Extract the [x, y] coordinate from the center of the cell holding the provided text.  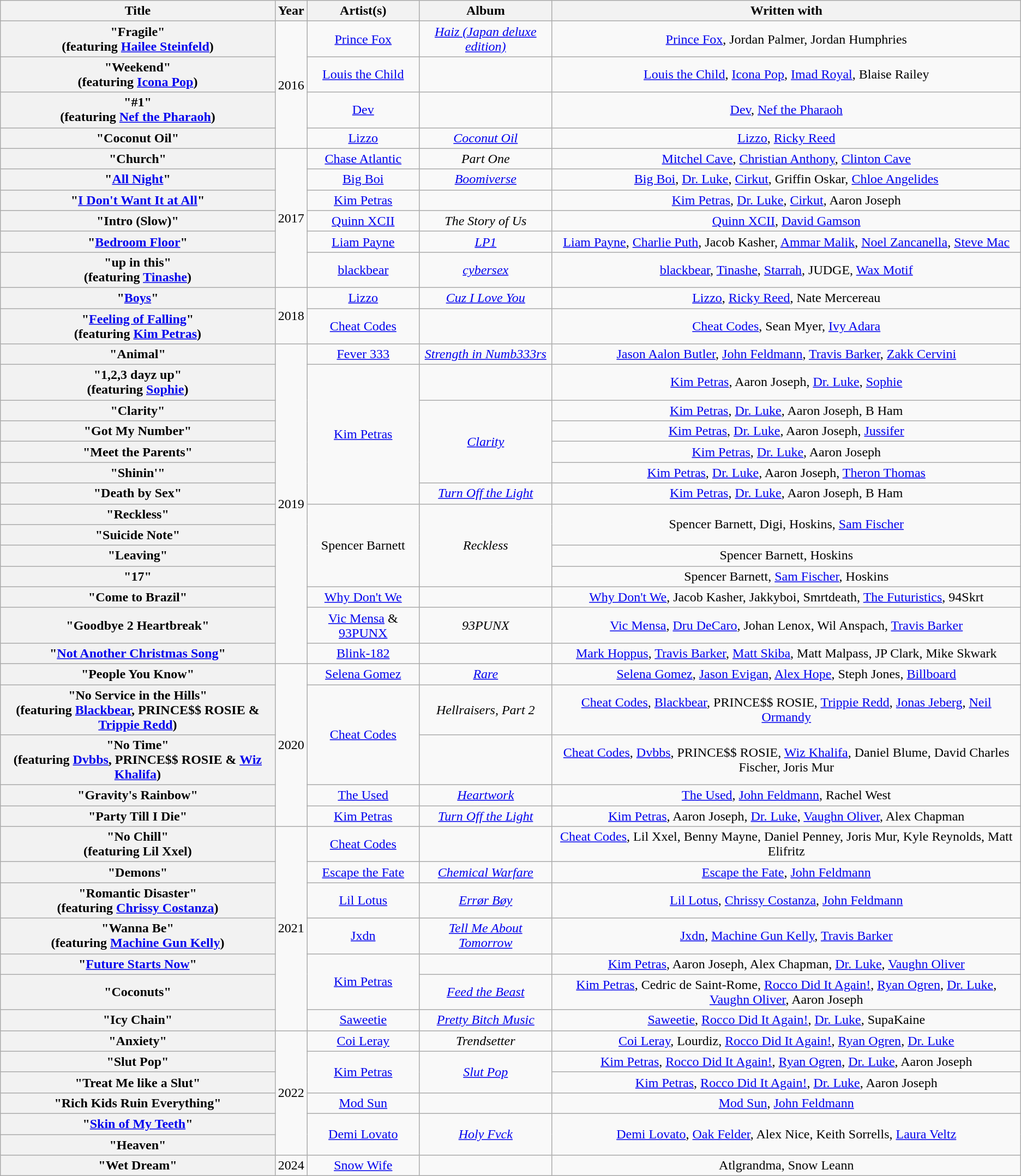
"Leaving" [137, 556]
"Wanna Be"(featuring Machine Gun Kelly) [137, 936]
Demi Lovato, Oak Felder, Alex Nice, Keith Sorrells, Laura Veltz [786, 1134]
"Future Starts Now" [137, 964]
Kim Petras, Aaron Joseph, Dr. Luke, Sophie [786, 383]
Atlgrandma, Snow Leann [786, 1166]
"Meet the Parents" [137, 452]
"Demons" [137, 872]
"Not Another Christmas Song" [137, 653]
Kim Petras, Rocco Did It Again!, Ryan Ogren, Dr. Luke, Aaron Joseph [786, 1062]
"Party Till I Die" [137, 816]
"All Night" [137, 179]
"Rich Kids Ruin Everything" [137, 1103]
blackbear [363, 269]
Slut Pop [485, 1072]
Why Don't We, Jacob Kasher, Jakkyboi, Smrtdeath, The Futuristics, 94Skrt [786, 597]
"Suicide Note" [137, 535]
Selena Gomez [363, 674]
Kim Petras, Aaron Joseph, Alex Chapman, Dr. Luke, Vaughn Oliver [786, 964]
"Weekend"(featuring Icona Pop) [137, 74]
Quinn XCII [363, 221]
"Coconut Oil" [137, 138]
Fever 333 [363, 354]
Big Boi [363, 179]
blackbear, Tinashe, Starrah, JUDGE, Wax Motif [786, 269]
Selena Gomez, Jason Evigan, Alex Hope, Steph Jones, Billboard [786, 674]
Hellraisers, Part 2 [485, 710]
Why Don't We [363, 597]
"Come to Brazil" [137, 597]
"17" [137, 576]
Cuz I Love You [485, 298]
"No Chill"(featuring Lil Xxel) [137, 844]
Written with [786, 11]
Part One [485, 159]
Lizzo, Ricky Reed, Nate Mercereau [786, 298]
"Fragile"(featuring Hailee Steinfeld) [137, 39]
Tell Me About Tomorrow [485, 936]
2024 [291, 1166]
Lil Lotus [363, 901]
Mod Sun [363, 1103]
Vic Mensa, Dru DeCaro, Johan Lenox, Wil Anspach, Travis Barker [786, 625]
"Church" [137, 159]
Haiz (Japan deluxe edition) [485, 39]
"Anxiety" [137, 1041]
"#1"(featuring Nef the Pharaoh) [137, 110]
Rare [485, 674]
Quinn XCII, David Gamson [786, 221]
Title [137, 11]
2021 [291, 928]
LP1 [485, 242]
Kim Petras, Dr. Luke, Cirkut, Aaron Joseph [786, 200]
The Used, John Feldmann, Rachel West [786, 795]
Spencer Barnett, Digi, Hoskins, Sam Fischer [786, 524]
Coi Leray, Lourdiz, Rocco Did It Again!, Ryan Ogren, Dr. Luke [786, 1041]
Escape the Fate [363, 872]
2018 [291, 315]
"Shinin'" [137, 473]
"Icy Chain" [137, 1020]
Kim Petras, Dr. Luke, Aaron Joseph [786, 452]
Clarity [485, 442]
"Animal" [137, 354]
"No Time"(featuring Dvbbs, PRINCE$$ ROSIE & Wiz Khalifa) [137, 760]
Strength in Numb333rs [485, 354]
Errør Bøy [485, 901]
"Coconuts" [137, 992]
Spencer Barnett, Sam Fischer, Hoskins [786, 576]
Mark Hoppus, Travis Barker, Matt Skiba, Matt Malpass, JP Clark, Mike Skwark [786, 653]
Lizzo, Ricky Reed [786, 138]
Feed the Beast [485, 992]
"Clarity" [137, 411]
Mitchel Cave, Christian Anthony, Clinton Cave [786, 159]
"Bedroom Floor" [137, 242]
Liam Payne [363, 242]
Coconut Oil [485, 138]
"No Service in the Hills"(featuring Blackbear, PRINCE$$ ROSIE & Trippie Redd) [137, 710]
Jxdn, Machine Gun Kelly, Travis Barker [786, 936]
Reckless [485, 545]
Saweetie, Rocco Did It Again!, Dr. Luke, SupaKaine [786, 1020]
"Skin of My Teeth" [137, 1124]
"Feeling of Falling"(featuring Kim Petras) [137, 326]
Kim Petras, Rocco Did It Again!, Dr. Luke, Aaron Joseph [786, 1082]
Year [291, 11]
Artist(s) [363, 11]
Spencer Barnett, Hoskins [786, 556]
"Romantic Disaster"(featuring Chrissy Costanza) [137, 901]
Lil Lotus, Chrissy Costanza, John Feldmann [786, 901]
Kim Petras, Aaron Joseph, Dr. Luke, Vaughn Oliver, Alex Chapman [786, 816]
"Got My Number" [137, 431]
Kim Petras, Dr. Luke, Aaron Joseph, Theron Thomas [786, 473]
Kim Petras, Dr. Luke, Aaron Joseph, Jussifer [786, 431]
"People You Know" [137, 674]
"Reckless" [137, 514]
Demi Lovato [363, 1134]
Spencer Barnett [363, 545]
Dev [363, 110]
Prince Fox [363, 39]
"I Don't Want It at All" [137, 200]
Chemical Warfare [485, 872]
Cheat Codes, Sean Myer, Ivy Adara [786, 326]
"Heaven" [137, 1144]
Cheat Codes, Lil Xxel, Benny Mayne, Daniel Penney, Joris Mur, Kyle Reynolds, Matt Elifritz [786, 844]
"Death by Sex" [137, 493]
Mod Sun, John Feldmann [786, 1103]
2017 [291, 218]
Jxdn [363, 936]
"Treat Me like a Slut" [137, 1082]
2016 [291, 85]
The Story of Us [485, 221]
Holy Fvck [485, 1134]
Album [485, 11]
Heartwork [485, 795]
"Goodbye 2 Heartbreak" [137, 625]
"1,2,3 dayz up"(featuring Sophie) [137, 383]
2019 [291, 504]
Louis the Child, Icona Pop, Imad Royal, Blaise Railey [786, 74]
"Boys" [137, 298]
Snow Wife [363, 1166]
cybersex [485, 269]
Prince Fox, Jordan Palmer, Jordan Humphries [786, 39]
2022 [291, 1093]
"Intro (Slow)" [137, 221]
"Slut Pop" [137, 1062]
Kim Petras, Cedric de Saint-Rome, Rocco Did It Again!, Ryan Ogren, Dr. Luke, Vaughn Oliver, Aaron Joseph [786, 992]
Cheat Codes, Dvbbs, PRINCE$$ ROSIE, Wiz Khalifa, Daniel Blume, David Charles Fischer, Joris Mur [786, 760]
"Gravity's Rainbow" [137, 795]
Pretty Bitch Music [485, 1020]
The Used [363, 795]
Saweetie [363, 1020]
"Wet Dream" [137, 1166]
Cheat Codes, Blackbear, PRINCE$$ ROSIE, Trippie Redd, Jonas Jeberg, Neil Ormandy [786, 710]
Blink-182 [363, 653]
93PUNX [485, 625]
Chase Atlantic [363, 159]
Coi Leray [363, 1041]
Escape the Fate, John Feldmann [786, 872]
Big Boi, Dr. Luke, Cirkut, Griffin Oskar, Chloe Angelides [786, 179]
Vic Mensa & 93PUNX [363, 625]
Boomiverse [485, 179]
Dev, Nef the Pharaoh [786, 110]
Trendsetter [485, 1041]
Louis the Child [363, 74]
2020 [291, 745]
Jason Aalon Butler, John Feldmann, Travis Barker, Zakk Cervini [786, 354]
Liam Payne, Charlie Puth, Jacob Kasher, Ammar Malik, Noel Zancanella, Steve Mac [786, 242]
"up in this"(featuring Tinashe) [137, 269]
